Determine the (x, y) coordinate at the center of the cell enclosing the given text.  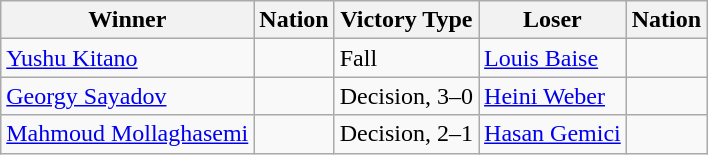
Decision, 2–1 (406, 134)
Hasan Gemici (553, 134)
Loser (553, 20)
Yushu Kitano (128, 58)
Heini Weber (553, 96)
Victory Type (406, 20)
Fall (406, 58)
Mahmoud Mollaghasemi (128, 134)
Georgy Sayadov (128, 96)
Winner (128, 20)
Decision, 3–0 (406, 96)
Louis Baise (553, 58)
